Determine the (X, Y) coordinate at the center of the cell enclosing the given text.  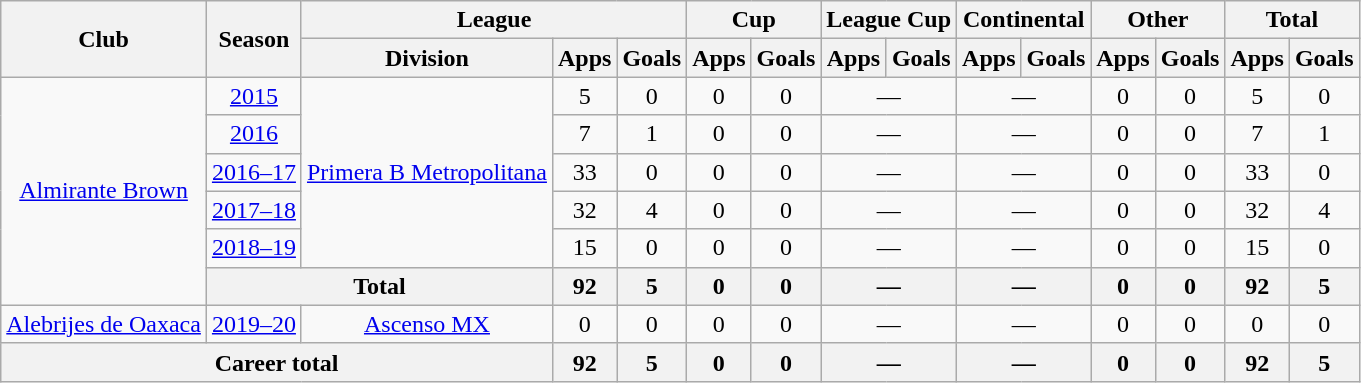
2016–17 (254, 172)
League Cup (889, 20)
Division (426, 58)
2017–18 (254, 210)
Continental (1024, 20)
Primera B Metropolitana (426, 172)
Almirante Brown (104, 191)
Ascenso MX (426, 324)
Alebrijes de Oaxaca (104, 324)
2019–20 (254, 324)
Other (1158, 20)
Career total (277, 362)
2016 (254, 134)
Cup (754, 20)
2015 (254, 96)
2018–19 (254, 248)
League (494, 20)
Season (254, 39)
Club (104, 39)
